Locate the cell with the specified text and output its [x, y] center coordinate. 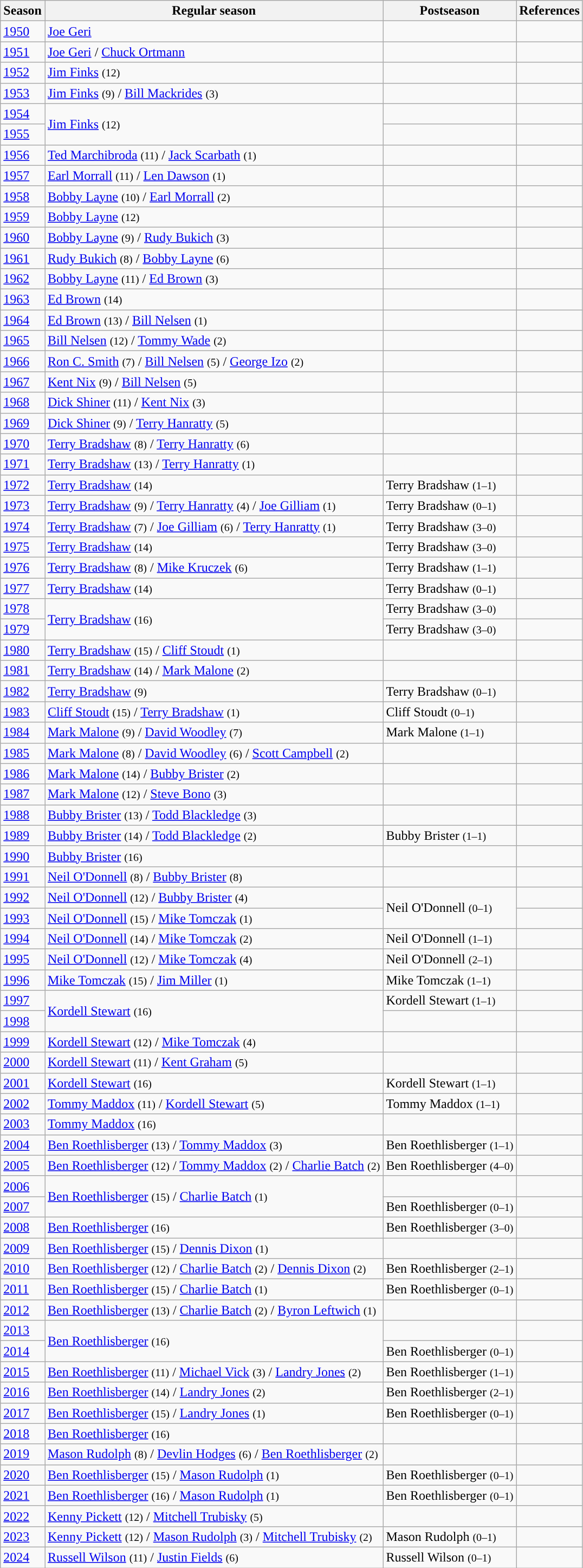
2018 [23, 1434]
1974 [23, 526]
1953 [23, 93]
Bobby Layne (11) / Ed Brown (3) [213, 279]
Kenny Pickett (12) / Mitchell Trubisky (5) [213, 1516]
1957 [23, 176]
1997 [23, 1001]
1951 [23, 52]
1978 [23, 609]
Ben Roethlisberger (11) / Michael Vick (3) / Landry Jones (2) [213, 1372]
Kordell Stewart (12) / Mike Tomczak (4) [213, 1042]
Ben Roethlisberger (12) / Tommy Maddox (2) / Charlie Batch (2) [213, 1165]
Mark Malone (8) / David Woodley (6) / Scott Campbell (2) [213, 753]
Mason Rudolph (8) / Devlin Hodges (6) / Ben Roethlisberger (2) [213, 1454]
Tommy Maddox (1–1) [450, 1104]
Bill Nelsen (12) / Tommy Wade (2) [213, 341]
Neil O'Donnell (12) / Mike Tomczak (4) [213, 960]
Kent Nix (9) / Bill Nelsen (5) [213, 382]
1991 [23, 877]
Ben Roethlisberger (13) / Charlie Batch (2) / Byron Leftwich (1) [213, 1310]
Terry Bradshaw (8) / Mike Kruczek (6) [213, 567]
Dick Shiner (9) / Terry Hanratty (5) [213, 423]
2019 [23, 1454]
1987 [23, 794]
Mike Tomczak (1–1) [450, 980]
2013 [23, 1331]
Neil O'Donnell (2–1) [450, 960]
2011 [23, 1290]
2015 [23, 1372]
2006 [23, 1186]
2002 [23, 1104]
1972 [23, 485]
1956 [23, 155]
2024 [23, 1557]
Terry Bradshaw (9) / Terry Hanratty (4) / Joe Gilliam (1) [213, 506]
2021 [23, 1495]
2004 [23, 1145]
Mark Malone (12) / Steve Bono (3) [213, 794]
1955 [23, 134]
Bubby Brister (1–1) [450, 835]
Mike Tomczak (15) / Jim Miller (1) [213, 980]
2017 [23, 1413]
Mark Malone (14) / Bubby Brister (2) [213, 774]
Terry Bradshaw (9) [213, 691]
Neil O'Donnell (15) / Mike Tomczak (1) [213, 918]
Terry Bradshaw (13) / Terry Hanratty (1) [213, 464]
1980 [23, 650]
Terry Bradshaw (16) [213, 619]
2014 [23, 1351]
Ben Roethlisberger (12) / Charlie Batch (2) / Dennis Dixon (2) [213, 1269]
2000 [23, 1062]
Season [23, 11]
1960 [23, 237]
2023 [23, 1537]
Terry Bradshaw (14) / Mark Malone (2) [213, 671]
1969 [23, 423]
Ted Marchibroda (11) / Jack Scarbath (1) [213, 155]
2010 [23, 1269]
2012 [23, 1310]
Neil O'Donnell (8) / Bubby Brister (8) [213, 877]
Tommy Maddox (11) / Kordell Stewart (5) [213, 1104]
2007 [23, 1207]
Russell Wilson (0–1) [450, 1557]
Tommy Maddox (16) [213, 1124]
1958 [23, 196]
Terry Bradshaw (8) / Terry Hanratty (6) [213, 444]
2003 [23, 1124]
1977 [23, 588]
Cliff Stoudt (15) / Terry Bradshaw (1) [213, 712]
Cliff Stoudt (0–1) [450, 712]
1971 [23, 464]
Mark Malone (9) / David Woodley (7) [213, 733]
1968 [23, 403]
Bobby Layne (9) / Rudy Bukich (3) [213, 237]
References [549, 11]
Kenny Pickett (12) / Mason Rudolph (3) / Mitchell Trubisky (2) [213, 1537]
Bobby Layne (12) [213, 217]
1989 [23, 835]
Ben Roethlisberger (15) / Dennis Dixon (1) [213, 1248]
Kordell Stewart (11) / Kent Graham (5) [213, 1062]
1994 [23, 939]
1976 [23, 567]
1981 [23, 671]
1954 [23, 114]
2022 [23, 1516]
1967 [23, 382]
Ben Roethlisberger (13) / Tommy Maddox (3) [213, 1145]
Ben Roethlisberger (3–0) [450, 1227]
1952 [23, 73]
Neil O'Donnell (12) / Bubby Brister (4) [213, 897]
Bubby Brister (16) [213, 856]
1979 [23, 630]
Jim Finks (9) / Bill Mackrides (3) [213, 93]
1966 [23, 361]
2008 [23, 1227]
1963 [23, 300]
2005 [23, 1165]
1975 [23, 547]
1962 [23, 279]
Mason Rudolph (0–1) [450, 1537]
Neil O'Donnell (14) / Mike Tomczak (2) [213, 939]
1986 [23, 774]
Terry Bradshaw (15) / Cliff Stoudt (1) [213, 650]
1999 [23, 1042]
1995 [23, 960]
Mark Malone (1–1) [450, 733]
Bubby Brister (13) / Todd Blackledge (3) [213, 815]
1983 [23, 712]
Ben Roethlisberger (16) / Mason Rudolph (1) [213, 1495]
Joe Geri [213, 31]
1950 [23, 31]
1961 [23, 258]
Neil O'Donnell (1–1) [450, 939]
Russell Wilson (11) / Justin Fields (6) [213, 1557]
2001 [23, 1083]
1984 [23, 733]
1982 [23, 691]
1993 [23, 918]
1998 [23, 1021]
Ron C. Smith (7) / Bill Nelsen (5) / George Izo (2) [213, 361]
Joe Geri / Chuck Ortmann [213, 52]
1990 [23, 856]
1996 [23, 980]
2009 [23, 1248]
Ed Brown (13) / Bill Nelsen (1) [213, 320]
Postseason [450, 11]
1988 [23, 815]
2020 [23, 1475]
Bobby Layne (10) / Earl Morrall (2) [213, 196]
Regular season [213, 11]
Terry Bradshaw (7) / Joe Gilliam (6) / Terry Hanratty (1) [213, 526]
1985 [23, 753]
2016 [23, 1392]
1970 [23, 444]
1992 [23, 897]
Bubby Brister (14) / Todd Blackledge (2) [213, 835]
Dick Shiner (11) / Kent Nix (3) [213, 403]
Ben Roethlisberger (15) / Landry Jones (1) [213, 1413]
Ben Roethlisberger (15) / Mason Rudolph (1) [213, 1475]
1959 [23, 217]
Ed Brown (14) [213, 300]
Earl Morrall (11) / Len Dawson (1) [213, 176]
Ben Roethlisberger (14) / Landry Jones (2) [213, 1392]
Rudy Bukich (8) / Bobby Layne (6) [213, 258]
1964 [23, 320]
1973 [23, 506]
1965 [23, 341]
Ben Roethlisberger (4–0) [450, 1165]
Neil O'Donnell (0–1) [450, 908]
